Locate the cell with the specified text and output its [x, y] center coordinate. 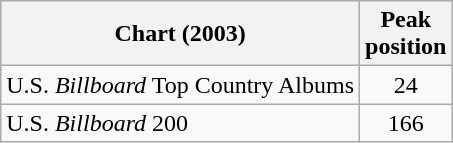
U.S. Billboard Top Country Albums [180, 85]
166 [406, 123]
U.S. Billboard 200 [180, 123]
24 [406, 85]
Peakposition [406, 34]
Chart (2003) [180, 34]
